For the text-containing cell, return its midpoint in (x, y) coordinate format. 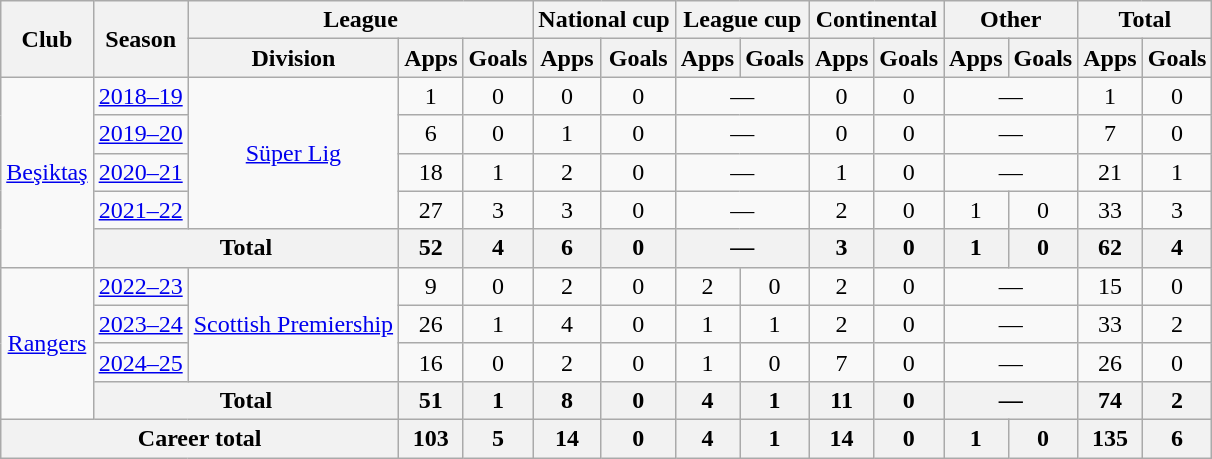
27 (431, 210)
League cup (742, 20)
2021–22 (140, 210)
15 (1110, 286)
2020–21 (140, 172)
League (360, 20)
2018–19 (140, 96)
135 (1110, 438)
62 (1110, 248)
2023–24 (140, 324)
Season (140, 39)
Continental (876, 20)
18 (431, 172)
Beşiktaş (47, 172)
51 (431, 400)
National cup (604, 20)
Rangers (47, 343)
Other (1011, 20)
Division (293, 58)
Süper Lig (293, 153)
2022–23 (140, 286)
2024–25 (140, 362)
Scottish Premiership (293, 324)
Career total (200, 438)
52 (431, 248)
103 (431, 438)
16 (431, 362)
11 (841, 400)
9 (431, 286)
Club (47, 39)
2019–20 (140, 134)
21 (1110, 172)
5 (498, 438)
74 (1110, 400)
8 (567, 400)
